Output the (X, Y) coordinate of the center of the cell containing the given text.  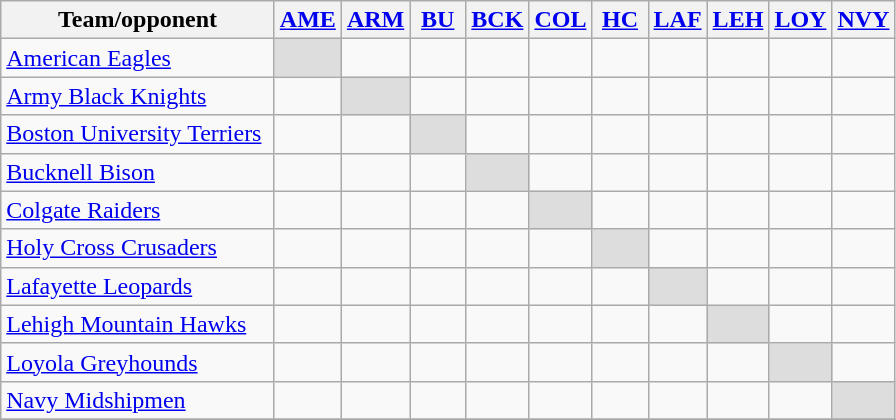
Lehigh Mountain Hawks (138, 324)
NVY (864, 20)
COL (560, 20)
Team/opponent (138, 20)
ARM (375, 20)
BU (438, 20)
Lafayette Leopards (138, 286)
BCK (498, 20)
HC (620, 20)
Loyola Greyhounds (138, 362)
Boston University Terriers (138, 134)
Army Black Knights (138, 96)
LEH (738, 20)
AME (308, 20)
Navy Midshipmen (138, 400)
Bucknell Bison (138, 172)
American Eagles (138, 58)
LAF (678, 20)
LOY (800, 20)
Colgate Raiders (138, 210)
Holy Cross Crusaders (138, 248)
